Identify which cell holds the provided text, then report its [x, y] central coordinate. 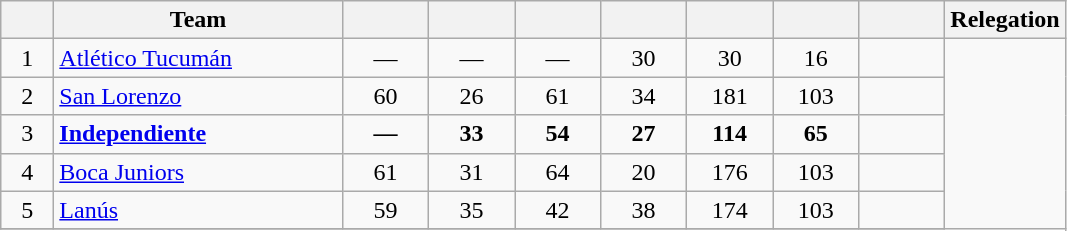
27 [644, 134]
176 [730, 172]
Relegation [1005, 20]
38 [644, 210]
3 [28, 134]
33 [471, 134]
Independiente [198, 134]
64 [557, 172]
181 [730, 96]
114 [730, 134]
4 [28, 172]
174 [730, 210]
34 [644, 96]
Team [198, 20]
35 [471, 210]
Lanús [198, 210]
59 [385, 210]
Atlético Tucumán [198, 58]
2 [28, 96]
26 [471, 96]
16 [816, 58]
60 [385, 96]
5 [28, 210]
42 [557, 210]
65 [816, 134]
54 [557, 134]
Boca Juniors [198, 172]
20 [644, 172]
31 [471, 172]
1 [28, 58]
San Lorenzo [198, 96]
